Scan for the cell matching the given text and deliver its (x, y) coordinate at center. 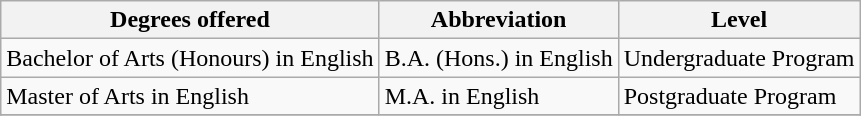
Undergraduate Program (739, 58)
Postgraduate Program (739, 96)
M.A. in English (498, 96)
B.A. (Hons.) in English (498, 58)
Degrees offered (190, 20)
Master of Arts in English (190, 96)
Bachelor of Arts (Honours) in English (190, 58)
Abbreviation (498, 20)
Level (739, 20)
